Find where the given text appears and provide that cell's center as (x, y) coordinate. 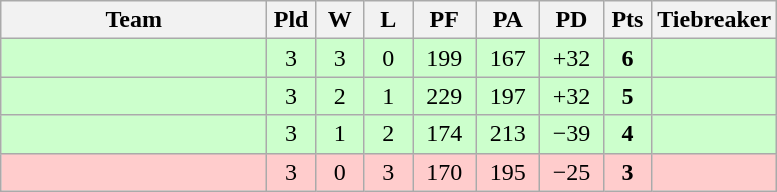
5 (628, 96)
PF (444, 20)
170 (444, 172)
199 (444, 58)
Tiebreaker (714, 20)
167 (508, 58)
Pts (628, 20)
6 (628, 58)
Pld (292, 20)
213 (508, 134)
197 (508, 96)
195 (508, 172)
−25 (572, 172)
174 (444, 134)
4 (628, 134)
−39 (572, 134)
229 (444, 96)
PA (508, 20)
L (388, 20)
Team (134, 20)
PD (572, 20)
W (340, 20)
